Pinpoint the cell where the given text exists, returning its [x, y] midpoint coordinate. 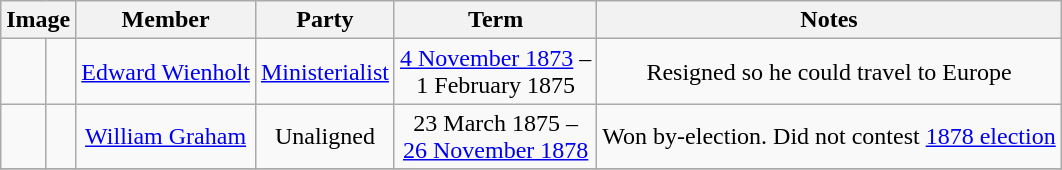
Member [166, 20]
Term [495, 20]
Resigned so he could travel to Europe [829, 72]
Party [324, 20]
Unaligned [324, 136]
23 March 1875 –26 November 1878 [495, 136]
Edward Wienholt [166, 72]
Ministerialist [324, 72]
Won by-election. Did not contest 1878 election [829, 136]
4 November 1873 –1 February 1875 [495, 72]
Image [38, 20]
Notes [829, 20]
William Graham [166, 136]
